Find where the given text appears and provide that cell's center as (X, Y) coordinate. 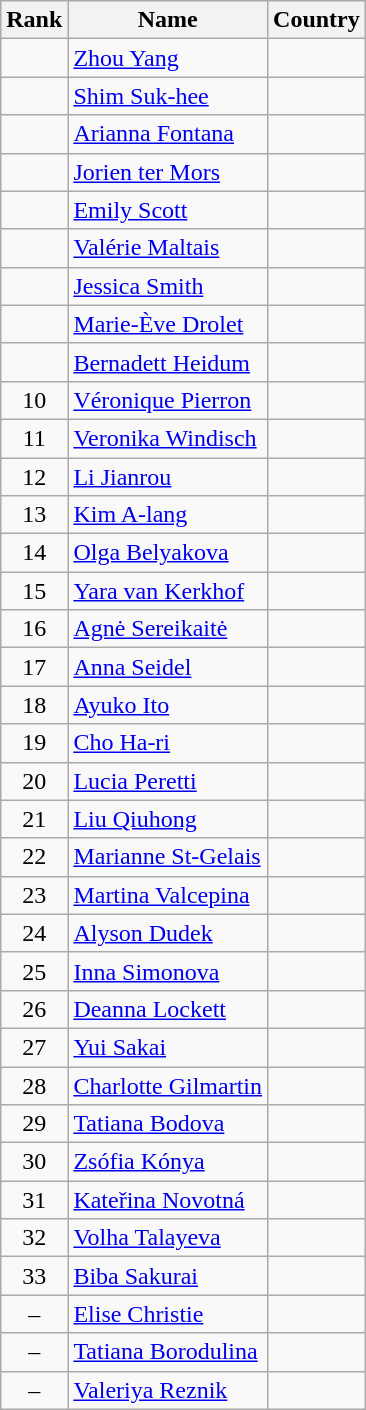
31 (34, 1200)
Elise Christie (168, 1314)
13 (34, 515)
Rank (34, 20)
22 (34, 857)
Martina Valcepina (168, 895)
Anna Seidel (168, 667)
Ayuko Ito (168, 705)
Lucia Peretti (168, 781)
Marianne St-Gelais (168, 857)
Valeriya Reznik (168, 1390)
Jessica Smith (168, 286)
29 (34, 1124)
14 (34, 553)
12 (34, 477)
18 (34, 705)
Shim Suk-hee (168, 96)
Véronique Pierron (168, 400)
25 (34, 971)
Tatiana Bodova (168, 1124)
Kim A-lang (168, 515)
32 (34, 1238)
Alyson Dudek (168, 933)
Liu Qiuhong (168, 819)
Agnė Sereikaitė (168, 629)
Yara van Kerkhof (168, 591)
Zhou Yang (168, 58)
Valérie Maltais (168, 248)
28 (34, 1085)
27 (34, 1047)
Cho Ha-ri (168, 743)
19 (34, 743)
26 (34, 1009)
Li Jianrou (168, 477)
15 (34, 591)
11 (34, 438)
24 (34, 933)
Bernadett Heidum (168, 362)
Biba Sakurai (168, 1276)
Volha Talayeva (168, 1238)
Deanna Lockett (168, 1009)
Olga Belyakova (168, 553)
20 (34, 781)
10 (34, 400)
23 (34, 895)
30 (34, 1162)
Inna Simonova (168, 971)
Emily Scott (168, 210)
Tatiana Borodulina (168, 1352)
Zsófia Kónya (168, 1162)
33 (34, 1276)
Arianna Fontana (168, 134)
Marie-Ève Drolet (168, 324)
17 (34, 667)
Veronika Windisch (168, 438)
16 (34, 629)
Kateřina Novotná (168, 1200)
21 (34, 819)
Name (168, 20)
Yui Sakai (168, 1047)
Charlotte Gilmartin (168, 1085)
Country (317, 20)
Jorien ter Mors (168, 172)
